Search for the cell housing the specified text and yield its [X, Y] center coordinate. 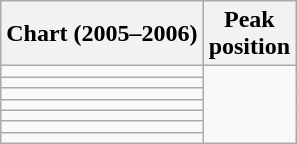
Chart (2005–2006) [102, 34]
Peakposition [249, 34]
